Provide the [x, y] coordinate of the cell's center where the given text is located.  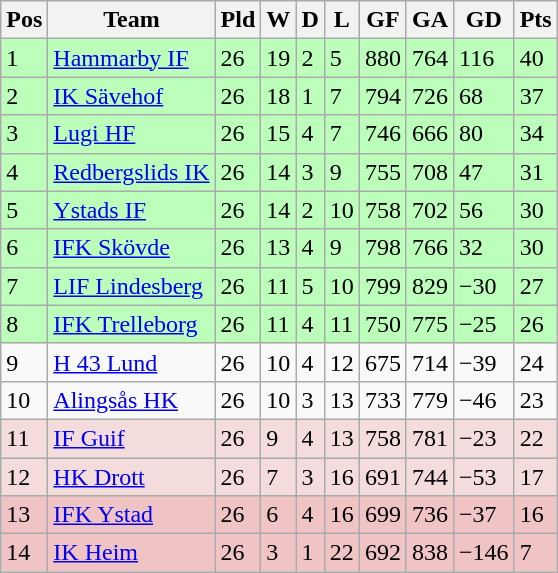
37 [536, 96]
27 [536, 286]
17 [536, 477]
Team [132, 20]
744 [430, 477]
24 [536, 362]
Pos [24, 20]
Alingsås HK [132, 400]
H 43 Lund [132, 362]
HK Drott [132, 477]
32 [484, 248]
LIF Lindesberg [132, 286]
775 [430, 324]
Lugi HF [132, 134]
34 [536, 134]
Pts [536, 20]
Hammarby IF [132, 58]
IFK Skövde [132, 248]
764 [430, 58]
675 [382, 362]
702 [430, 210]
18 [278, 96]
L [342, 20]
736 [430, 515]
GA [430, 20]
−23 [484, 438]
750 [382, 324]
779 [430, 400]
−146 [484, 553]
GF [382, 20]
766 [430, 248]
40 [536, 58]
68 [484, 96]
699 [382, 515]
733 [382, 400]
691 [382, 477]
Redbergslids IK [132, 172]
880 [382, 58]
D [310, 20]
666 [430, 134]
23 [536, 400]
IF Guif [132, 438]
−37 [484, 515]
714 [430, 362]
80 [484, 134]
781 [430, 438]
W [278, 20]
Pld [238, 20]
IFK Ystad [132, 515]
838 [430, 553]
−46 [484, 400]
GD [484, 20]
15 [278, 134]
755 [382, 172]
746 [382, 134]
794 [382, 96]
−39 [484, 362]
−30 [484, 286]
Ystads IF [132, 210]
IK Sävehof [132, 96]
56 [484, 210]
726 [430, 96]
708 [430, 172]
IK Heim [132, 553]
798 [382, 248]
116 [484, 58]
8 [24, 324]
−25 [484, 324]
−53 [484, 477]
47 [484, 172]
799 [382, 286]
IFK Trelleborg [132, 324]
19 [278, 58]
692 [382, 553]
31 [536, 172]
829 [430, 286]
